Find where the given text appears and provide that cell's center as (x, y) coordinate. 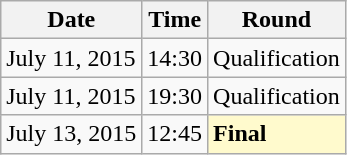
12:45 (175, 134)
19:30 (175, 96)
Round (277, 20)
July 13, 2015 (72, 134)
14:30 (175, 58)
Final (277, 134)
Date (72, 20)
Time (175, 20)
